Search for the cell housing the specified text and yield its (X, Y) center coordinate. 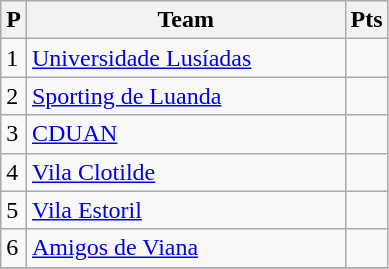
CDUAN (186, 134)
P (14, 20)
1 (14, 58)
6 (14, 248)
5 (14, 210)
2 (14, 96)
Team (186, 20)
Vila Estoril (186, 210)
Vila Clotilde (186, 172)
Sporting de Luanda (186, 96)
Amigos de Viana (186, 248)
3 (14, 134)
4 (14, 172)
Universidade Lusíadas (186, 58)
Pts (366, 20)
